Extract the [x, y] coordinate from the center of the cell holding the provided text.  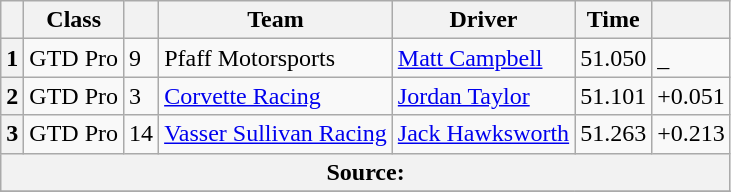
Time [614, 20]
9 [142, 58]
Matt Campbell [483, 58]
+0.213 [692, 134]
51.101 [614, 96]
Vasser Sullivan Racing [276, 134]
51.050 [614, 58]
Class [74, 20]
_ [692, 58]
Corvette Racing [276, 96]
Source: [366, 172]
Driver [483, 20]
Pfaff Motorsports [276, 58]
1 [12, 58]
Jack Hawksworth [483, 134]
Jordan Taylor [483, 96]
+0.051 [692, 96]
Team [276, 20]
2 [12, 96]
14 [142, 134]
51.263 [614, 134]
